Pinpoint the cell where the given text exists, returning its [x, y] midpoint coordinate. 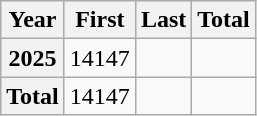
First [100, 20]
Year [33, 20]
Last [163, 20]
2025 [33, 58]
